Identify which cell holds the provided text, then report its [x, y] central coordinate. 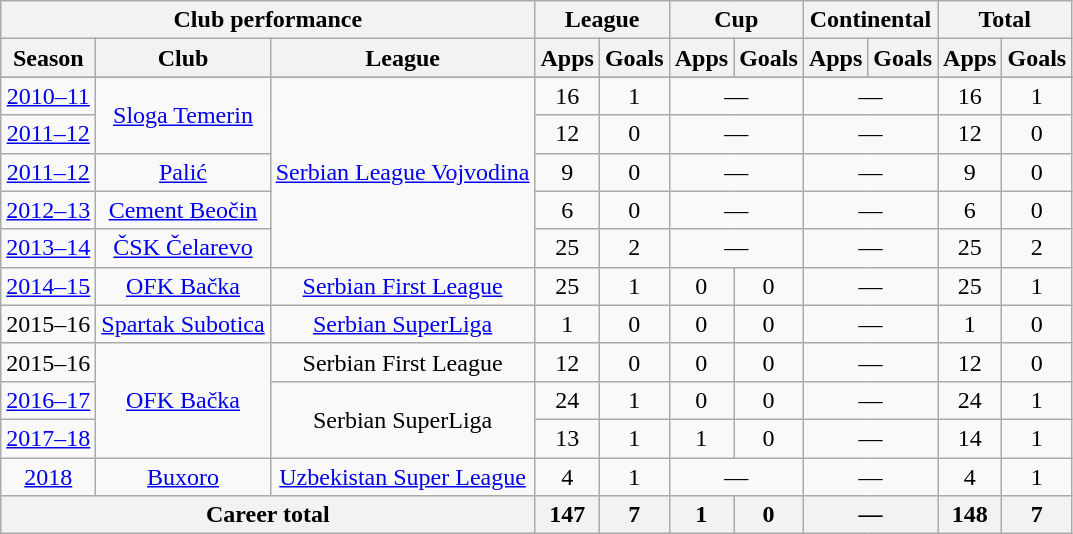
Cement Beočin [183, 210]
Season [48, 58]
2016–17 [48, 400]
Sloga Temerin [183, 115]
Buxoro [183, 477]
Career total [268, 515]
2018 [48, 477]
13 [567, 438]
2012–13 [48, 210]
ČSK Čelarevo [183, 248]
2014–15 [48, 286]
2017–18 [48, 438]
147 [567, 515]
Uzbekistan Super League [402, 477]
148 [970, 515]
Total [1005, 20]
2010–11 [48, 96]
Cup [736, 20]
Continental [870, 20]
14 [970, 438]
Club performance [268, 20]
2013–14 [48, 248]
Serbian League Vojvodina [402, 172]
Club [183, 58]
Spartak Subotica [183, 324]
Palić [183, 172]
